Return (x, y) of the center of cell containing provided text 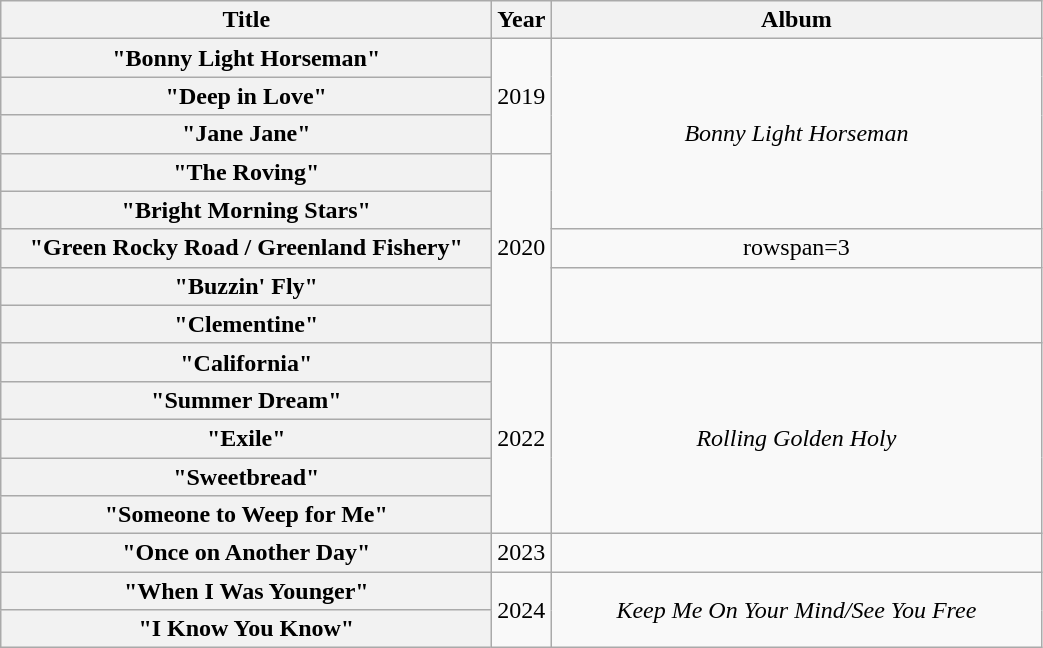
"California" (246, 362)
"Bright Morning Stars" (246, 210)
Album (796, 20)
"I Know You Know" (246, 629)
Year (522, 20)
"Deep in Love" (246, 96)
"Green Rocky Road / Greenland Fishery" (246, 248)
"Sweetbread" (246, 477)
"Bonny Light Horseman" (246, 58)
"Buzzin' Fly" (246, 286)
"Once on Another Day" (246, 553)
2023 (522, 553)
Keep Me On Your Mind/See You Free (796, 610)
2022 (522, 438)
Title (246, 20)
"When I Was Younger" (246, 591)
2024 (522, 610)
"Clementine" (246, 324)
"The Roving" (246, 172)
"Summer Dream" (246, 400)
Bonny Light Horseman (796, 134)
"Exile" (246, 438)
2019 (522, 96)
"Someone to Weep for Me" (246, 515)
Rolling Golden Holy (796, 438)
rowspan=3 (796, 248)
"Jane Jane" (246, 134)
2020 (522, 248)
